For the text-containing cell, return its midpoint in [x, y] coordinate format. 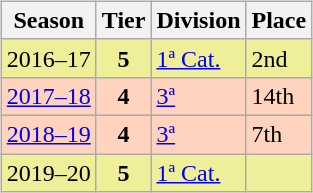
Season [48, 20]
2016–17 [48, 58]
Tier [124, 20]
14th [279, 96]
2019–20 [48, 173]
Division [198, 20]
2nd [279, 58]
Place [279, 20]
2017–18 [48, 96]
7th [279, 134]
2018–19 [48, 134]
